Output the [X, Y] coordinate of the center of the cell containing the given text.  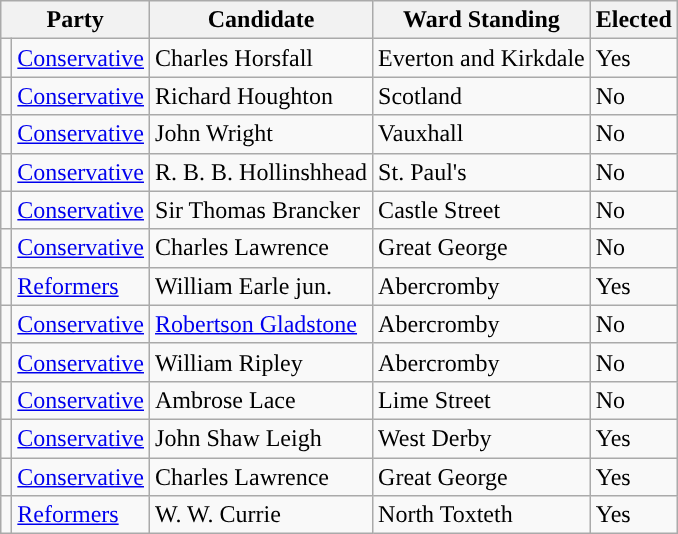
Ambrose Lace [262, 400]
Castle Street [482, 210]
Scotland [482, 96]
William Ripley [262, 362]
St. Paul's [482, 172]
Party [76, 20]
W. W. Currie [262, 515]
Vauxhall [482, 134]
William Earle jun. [262, 286]
Everton and Kirkdale [482, 58]
R. B. B. Hollinshhead [262, 172]
West Derby [482, 438]
Ward Standing [482, 20]
Charles Horsfall [262, 58]
Robertson Gladstone [262, 324]
Richard Houghton [262, 96]
Elected [634, 20]
Sir Thomas Brancker [262, 210]
North Toxteth [482, 515]
Candidate [262, 20]
John Shaw Leigh [262, 438]
John Wright [262, 134]
Lime Street [482, 400]
